Capture the cell that displays the provided text and extract its (x, y) central coordinate. 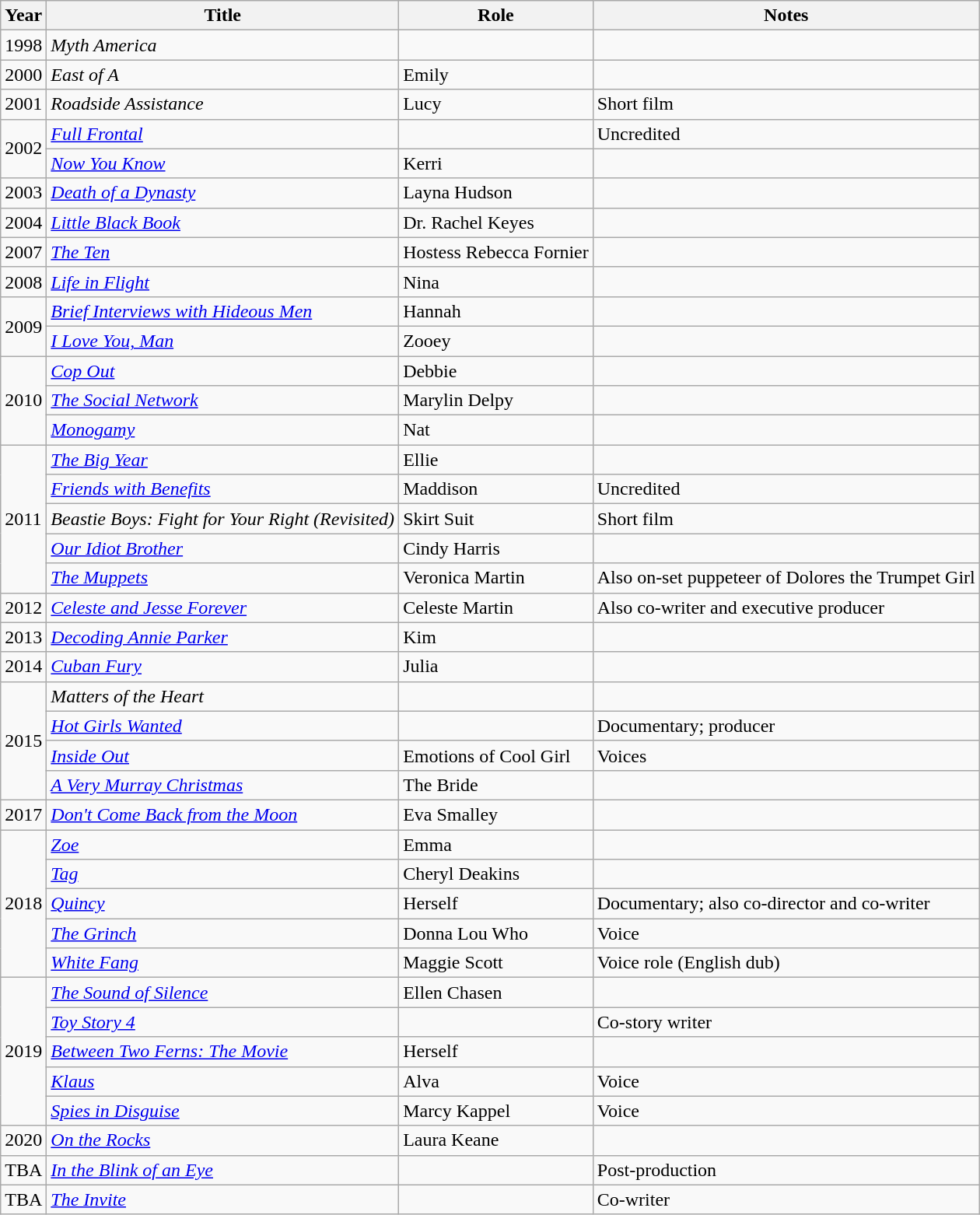
Nat (496, 430)
Full Frontal (222, 134)
Inside Out (222, 755)
Tag (222, 874)
Skirt Suit (496, 519)
Life in Flight (222, 282)
Donna Lou Who (496, 933)
Marcy Kappel (496, 1111)
Hot Girls Wanted (222, 726)
Documentary; producer (786, 726)
East of A (222, 75)
Year (23, 16)
In the Blink of an Eye (222, 1170)
2015 (23, 741)
Hostess Rebecca Fornier (496, 252)
I Love You, Man (222, 341)
Emily (496, 75)
Hannah (496, 311)
Klaus (222, 1081)
The Grinch (222, 933)
2012 (23, 607)
Now You Know (222, 163)
White Fang (222, 963)
2010 (23, 401)
2020 (23, 1140)
2004 (23, 222)
Spies in Disguise (222, 1111)
Between Two Ferns: The Movie (222, 1052)
2014 (23, 667)
Julia (496, 667)
Lucy (496, 104)
2018 (23, 903)
Beastie Boys: Fight for Your Right (Revisited) (222, 519)
The Big Year (222, 460)
The Muppets (222, 578)
Eva Smalley (496, 814)
Layna Hudson (496, 193)
The Sound of Silence (222, 993)
Co-story writer (786, 1022)
Dr. Rachel Keyes (496, 222)
Cindy Harris (496, 548)
Role (496, 16)
Matters of the Heart (222, 696)
Cop Out (222, 371)
The Ten (222, 252)
2013 (23, 637)
2003 (23, 193)
Don't Come Back from the Moon (222, 814)
2000 (23, 75)
Our Idiot Brother (222, 548)
Zooey (496, 341)
Decoding Annie Parker (222, 637)
Cheryl Deakins (496, 874)
2011 (23, 519)
Kim (496, 637)
On the Rocks (222, 1140)
2001 (23, 104)
Zoe (222, 844)
Celeste and Jesse Forever (222, 607)
2009 (23, 326)
Maddison (496, 489)
Also on-set puppeteer of Dolores the Trumpet Girl (786, 578)
Quincy (222, 904)
2007 (23, 252)
2019 (23, 1052)
Title (222, 16)
2002 (23, 149)
Debbie (496, 371)
2017 (23, 814)
Co-writer (786, 1199)
Friends with Benefits (222, 489)
Post-production (786, 1170)
Also co-writer and executive producer (786, 607)
Brief Interviews with Hideous Men (222, 311)
Kerri (496, 163)
Alva (496, 1081)
Monogamy (222, 430)
Roadside Assistance (222, 104)
Little Black Book (222, 222)
A Very Murray Christmas (222, 785)
The Bride (496, 785)
Maggie Scott (496, 963)
The Invite (222, 1199)
Nina (496, 282)
Celeste Martin (496, 607)
Cuban Fury (222, 667)
2008 (23, 282)
Documentary; also co-director and co-writer (786, 904)
Myth America (222, 45)
Toy Story 4 (222, 1022)
Veronica Martin (496, 578)
1998 (23, 45)
Emotions of Cool Girl (496, 755)
Voice role (English dub) (786, 963)
The Social Network (222, 401)
Emma (496, 844)
Ellie (496, 460)
Death of a Dynasty (222, 193)
Ellen Chasen (496, 993)
Laura Keane (496, 1140)
Notes (786, 16)
Marylin Delpy (496, 401)
Voices (786, 755)
